Locate the cell with the specified text and output its [X, Y] center coordinate. 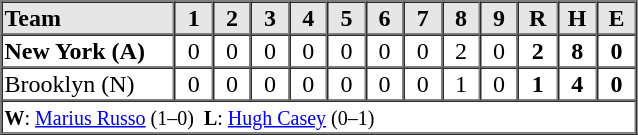
5 [346, 18]
Team [88, 18]
New York (A) [88, 50]
W: Marius Russo (1–0) L: Hugh Casey (0–1) [319, 116]
3 [270, 18]
7 [423, 18]
9 [499, 18]
6 [384, 18]
R [538, 18]
Brooklyn (N) [88, 84]
H [577, 18]
E [616, 18]
